Output the (x, y) coordinate of the center of the cell containing the given text.  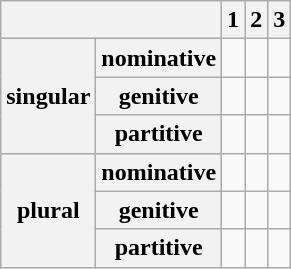
1 (234, 20)
plural (48, 210)
2 (256, 20)
3 (280, 20)
singular (48, 96)
